Capture the cell that displays the provided text and extract its [X, Y] central coordinate. 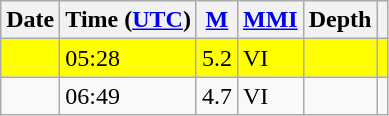
06:49 [128, 96]
5.2 [216, 58]
MMI [270, 20]
M [216, 20]
05:28 [128, 58]
4.7 [216, 96]
Time (UTC) [128, 20]
Date [30, 20]
Depth [340, 20]
